From the cell containing the given text, extract its center point as (X, Y) coordinate. 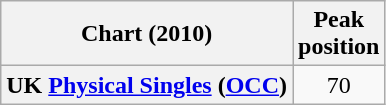
70 (338, 85)
UK Physical Singles (OCC) (147, 85)
Chart (2010) (147, 34)
Peakposition (338, 34)
